Search for the cell housing the specified text and yield its (x, y) center coordinate. 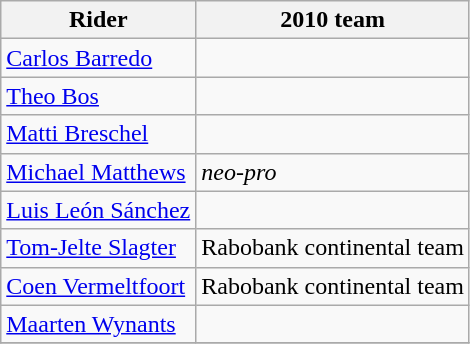
2010 team (333, 20)
Rider (98, 20)
Michael Matthews (98, 172)
Coen Vermeltfoort (98, 286)
neo-pro (333, 172)
Matti Breschel (98, 134)
Luis León Sánchez (98, 210)
Maarten Wynants (98, 324)
Carlos Barredo (98, 58)
Tom-Jelte Slagter (98, 248)
Theo Bos (98, 96)
